Return the [x, y] coordinate for the center point of the cell that contains the specified text.  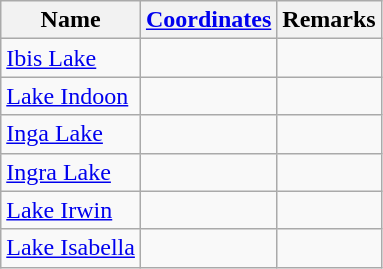
Remarks [329, 20]
Lake Isabella [71, 248]
Ibis Lake [71, 58]
Ingra Lake [71, 172]
Lake Irwin [71, 210]
Inga Lake [71, 134]
Lake Indoon [71, 96]
Name [71, 20]
Coordinates [208, 20]
